Scan for the cell matching the given text and deliver its [X, Y] coordinate at center. 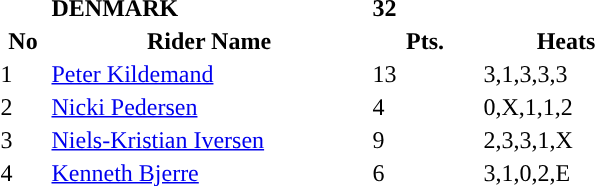
13 [425, 74]
Peter Kildemand [209, 74]
9 [425, 140]
4 [425, 107]
Rider Name [209, 41]
Nicki Pedersen [209, 107]
Niels-Kristian Iversen [209, 140]
Pts. [425, 41]
